Capture the cell that displays the provided text and extract its (X, Y) central coordinate. 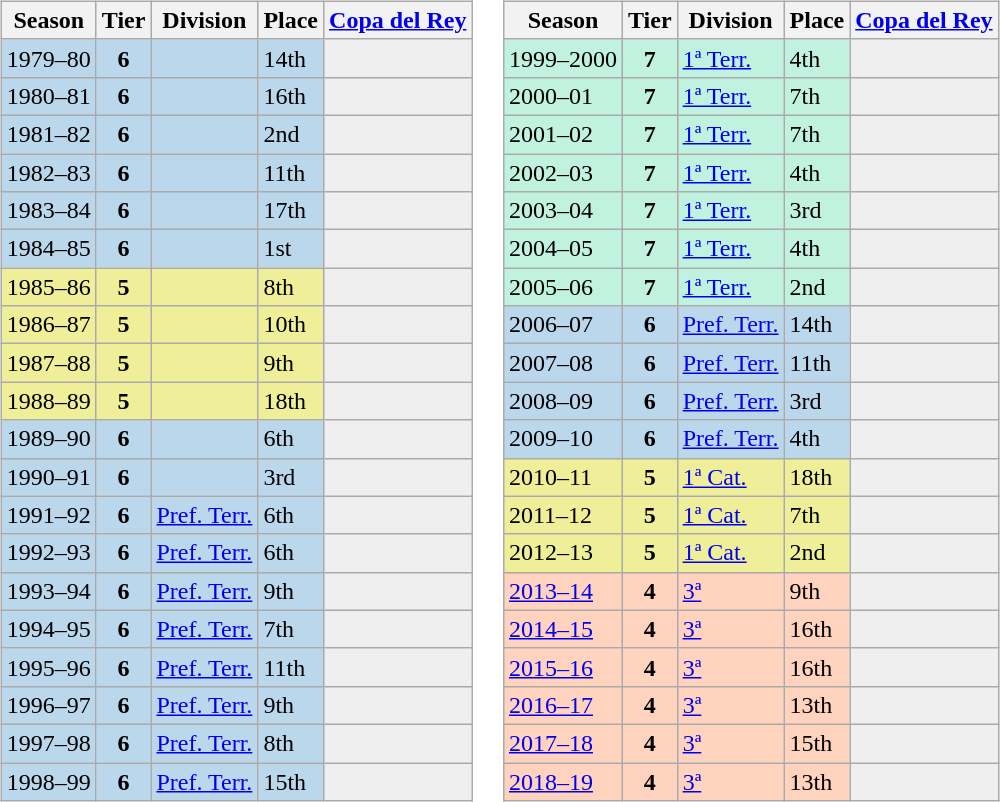
2018–19 (562, 781)
1980–81 (48, 96)
2008–09 (562, 401)
2017–18 (562, 743)
2012–13 (562, 553)
2015–16 (562, 667)
1997–98 (48, 743)
1992–93 (48, 553)
17th (291, 211)
10th (291, 325)
1983–84 (48, 211)
2005–06 (562, 287)
1996–97 (48, 705)
1994–95 (48, 629)
1988–89 (48, 401)
2010–11 (562, 477)
2016–17 (562, 705)
1st (291, 249)
2006–07 (562, 325)
1990–91 (48, 477)
2000–01 (562, 96)
2014–15 (562, 629)
1986–87 (48, 325)
2007–08 (562, 363)
1984–85 (48, 249)
2004–05 (562, 249)
2009–10 (562, 439)
2003–04 (562, 211)
1989–90 (48, 439)
1998–99 (48, 781)
1991–92 (48, 515)
1982–83 (48, 173)
2002–03 (562, 173)
2011–12 (562, 515)
1979–80 (48, 58)
1995–96 (48, 667)
1981–82 (48, 134)
1987–88 (48, 363)
2013–14 (562, 591)
1993–94 (48, 591)
1999–2000 (562, 58)
1985–86 (48, 287)
2001–02 (562, 134)
